Detect which cell encompasses the target text, then output its (X, Y) center coordinate. 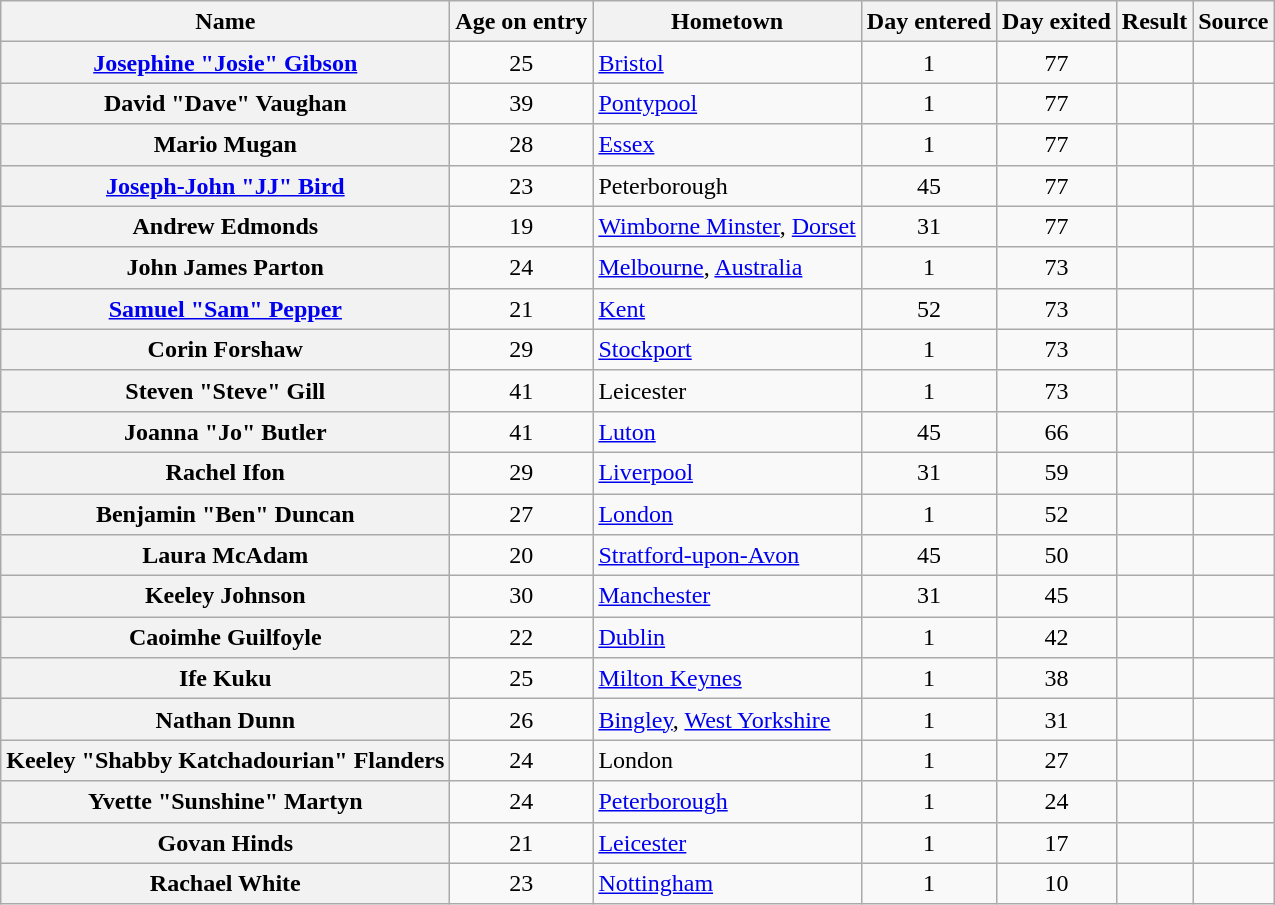
10 (1057, 884)
42 (1057, 638)
Age on entry (522, 22)
Steven "Steve" Gill (226, 390)
Samuel "Sam" Pepper (226, 308)
Result (1154, 22)
Stockport (727, 350)
Dublin (727, 638)
17 (1057, 842)
39 (522, 104)
Joseph-John "JJ" Bird (226, 186)
Rachel Ifon (226, 472)
Melbourne, Australia (727, 268)
Yvette "Sunshine" Martyn (226, 802)
Nottingham (727, 884)
28 (522, 144)
26 (522, 720)
Name (226, 22)
Source (1234, 22)
Bingley, West Yorkshire (727, 720)
20 (522, 556)
Govan Hinds (226, 842)
Day exited (1057, 22)
Joanna "Jo" Butler (226, 432)
Day entered (928, 22)
Manchester (727, 596)
19 (522, 226)
Keeley "Shabby Katchadourian" Flanders (226, 760)
22 (522, 638)
Keeley Johnson (226, 596)
Wimborne Minster, Dorset (727, 226)
Pontypool (727, 104)
Bristol (727, 62)
Caoimhe Guilfoyle (226, 638)
Nathan Dunn (226, 720)
Andrew Edmonds (226, 226)
Kent (727, 308)
Luton (727, 432)
66 (1057, 432)
59 (1057, 472)
38 (1057, 678)
50 (1057, 556)
Laura McAdam (226, 556)
Liverpool (727, 472)
Josephine "Josie" Gibson (226, 62)
John James Parton (226, 268)
Mario Mugan (226, 144)
Rachael White (226, 884)
Ife Kuku (226, 678)
Milton Keynes (727, 678)
30 (522, 596)
Benjamin "Ben" Duncan (226, 514)
Hometown (727, 22)
Essex (727, 144)
Corin Forshaw (226, 350)
David "Dave" Vaughan (226, 104)
Stratford-upon-Avon (727, 556)
